Return [x, y] of the center of cell containing provided text 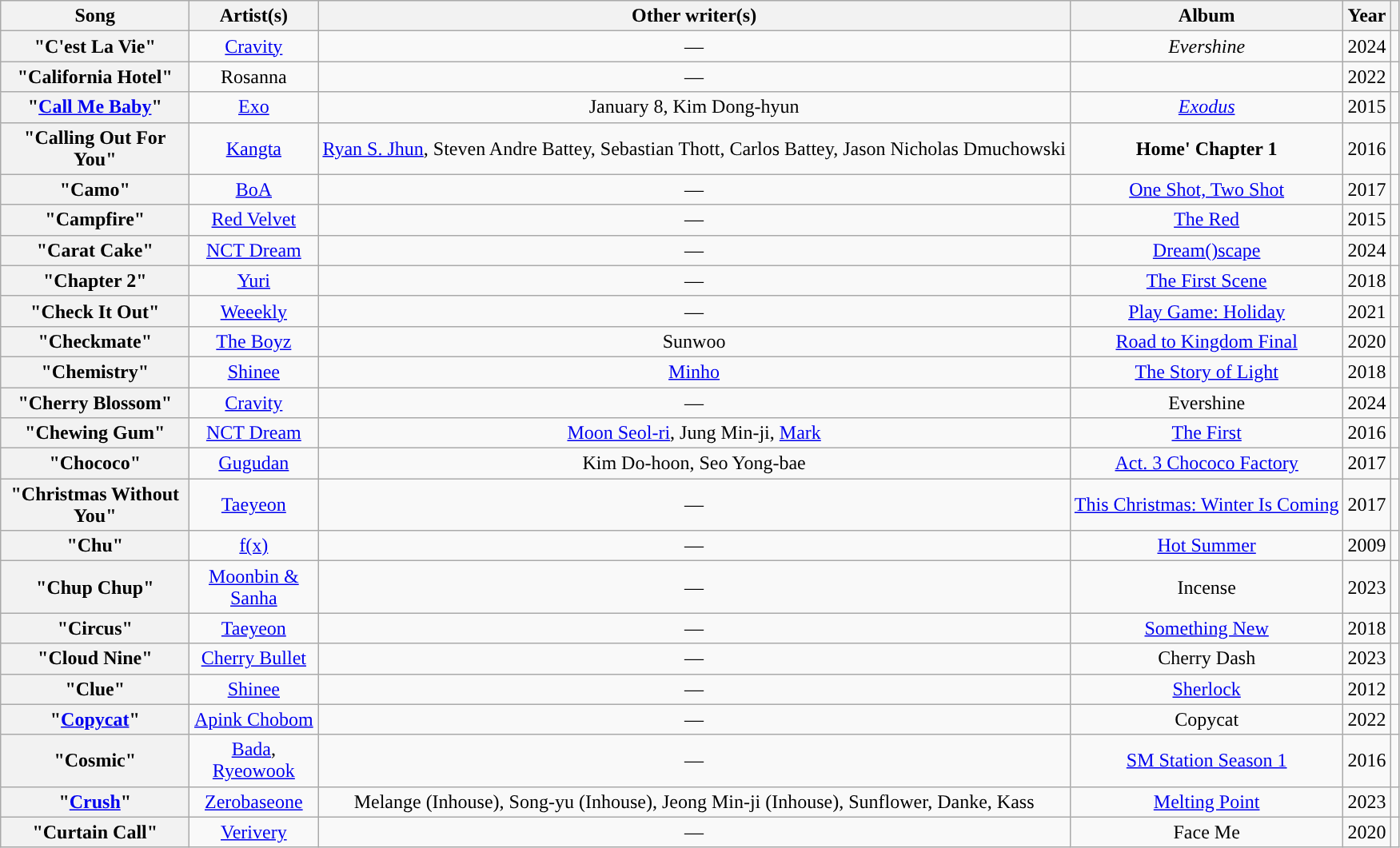
One Shot, Two Shot [1207, 189]
"Circus" [95, 628]
Exo [254, 107]
Ryan S. Jhun, Steven Andre Battey, Sebastian Thott, Carlos Battey, Jason Nicholas Dmuchowski [694, 149]
Cherry Bullet [254, 659]
"Chu" [95, 546]
"Chemistry" [95, 372]
"California Hotel" [95, 77]
"Checkmate" [95, 341]
January 8, Kim Dong-hyun [694, 107]
"Copycat" [95, 719]
Melting Point [1207, 802]
"Calling Out For You" [95, 149]
Exodus [1207, 107]
The First Scene [1207, 281]
"Call Me Baby" [95, 107]
Dream()scape [1207, 250]
2021 [1367, 311]
The First [1207, 433]
"Carat Cake" [95, 250]
Weeekly [254, 311]
Cherry Dash [1207, 659]
Sunwoo [694, 341]
"Chup Chup" [95, 587]
Zerobaseone [254, 802]
2012 [1367, 689]
Artist(s) [254, 16]
Album [1207, 16]
Sherlock [1207, 689]
Something New [1207, 628]
Moon Seol-ri, Jung Min-ji, Mark [694, 433]
Song [95, 16]
Verivery [254, 832]
Other writer(s) [694, 16]
Road to Kingdom Final [1207, 341]
Copycat [1207, 719]
Play Game: Holiday [1207, 311]
Apink Chobom [254, 719]
"Campfire" [95, 220]
BoA [254, 189]
"Check It Out" [95, 311]
f(x) [254, 546]
Bada, Ryeowook [254, 761]
Moonbin & Sanha [254, 587]
Hot Summer [1207, 546]
"Christmas Without You" [95, 505]
"C'est La Vie" [95, 46]
Year [1367, 16]
Red Velvet [254, 220]
Face Me [1207, 832]
"Cosmic" [95, 761]
"Camo" [95, 189]
The Boyz [254, 341]
"Curtain Call" [95, 832]
Yuri [254, 281]
SM Station Season 1 [1207, 761]
Kangta [254, 149]
Melange (Inhouse), Song-yu (Inhouse), Jeong Min-ji (Inhouse), Sunflower, Danke, Kass [694, 802]
2009 [1367, 546]
"Chococo" [95, 464]
This Christmas: Winter Is Coming [1207, 505]
Rosanna [254, 77]
Incense [1207, 587]
Minho [694, 372]
"Cherry Blossom" [95, 402]
"Cloud Nine" [95, 659]
Home' Chapter 1 [1207, 149]
Kim Do-hoon, Seo Yong-bae [694, 464]
"Chapter 2" [95, 281]
"Chewing Gum" [95, 433]
Act. 3 Chococo Factory [1207, 464]
"Clue" [95, 689]
The Story of Light [1207, 372]
Gugudan [254, 464]
"Crush" [95, 802]
The Red [1207, 220]
